Output the [x, y] coordinate of the center of the cell containing the given text.  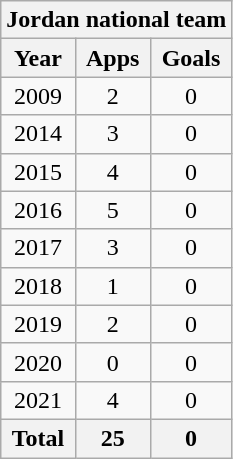
2015 [38, 172]
5 [112, 210]
2017 [38, 248]
Goals [191, 58]
25 [112, 438]
2019 [38, 324]
2009 [38, 96]
Year [38, 58]
Apps [112, 58]
2014 [38, 134]
Jordan national team [116, 20]
2016 [38, 210]
Total [38, 438]
2018 [38, 286]
2020 [38, 362]
2021 [38, 400]
1 [112, 286]
